Identify which cell holds the provided text, then report its [x, y] central coordinate. 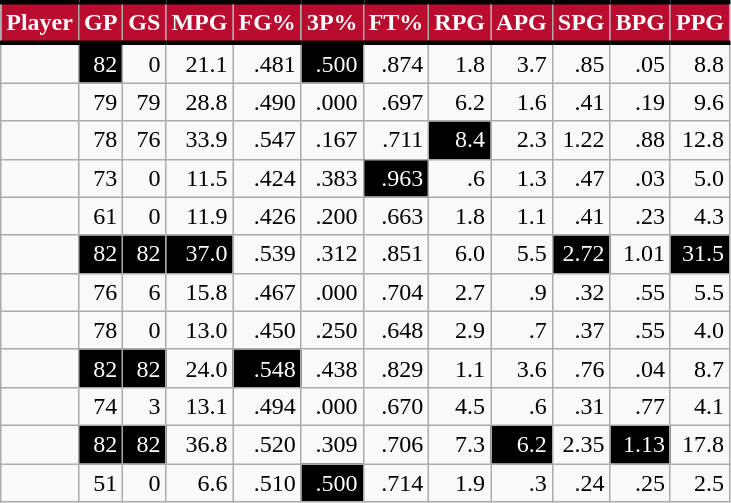
GS [144, 22]
.47 [581, 178]
.438 [332, 368]
9.6 [700, 102]
37.0 [200, 254]
.7 [522, 330]
31.5 [700, 254]
4.0 [700, 330]
.37 [581, 330]
8.4 [460, 140]
2.9 [460, 330]
.663 [396, 216]
.450 [267, 330]
11.5 [200, 178]
PPG [700, 22]
2.5 [700, 483]
3P% [332, 22]
.77 [640, 406]
.3 [522, 483]
8.8 [700, 63]
.548 [267, 368]
.481 [267, 63]
.467 [267, 292]
.547 [267, 140]
6 [144, 292]
3.6 [522, 368]
BPG [640, 22]
4.5 [460, 406]
.9 [522, 292]
.32 [581, 292]
1.13 [640, 444]
.85 [581, 63]
12.8 [700, 140]
6.6 [200, 483]
APG [522, 22]
.03 [640, 178]
24.0 [200, 368]
RPG [460, 22]
51 [100, 483]
1.9 [460, 483]
.851 [396, 254]
.829 [396, 368]
.309 [332, 444]
.05 [640, 63]
.711 [396, 140]
21.1 [200, 63]
.04 [640, 368]
.490 [267, 102]
.250 [332, 330]
.426 [267, 216]
SPG [581, 22]
74 [100, 406]
6.0 [460, 254]
.24 [581, 483]
.706 [396, 444]
1.6 [522, 102]
33.9 [200, 140]
3 [144, 406]
.648 [396, 330]
73 [100, 178]
.383 [332, 178]
MPG [200, 22]
3.7 [522, 63]
13.1 [200, 406]
7.3 [460, 444]
.25 [640, 483]
.88 [640, 140]
5.0 [700, 178]
.494 [267, 406]
4.1 [700, 406]
.167 [332, 140]
.23 [640, 216]
.76 [581, 368]
8.7 [700, 368]
.697 [396, 102]
.19 [640, 102]
.539 [267, 254]
.312 [332, 254]
.510 [267, 483]
61 [100, 216]
.714 [396, 483]
Player [40, 22]
2.3 [522, 140]
2.7 [460, 292]
.200 [332, 216]
1.3 [522, 178]
.520 [267, 444]
.424 [267, 178]
FG% [267, 22]
.670 [396, 406]
28.8 [200, 102]
15.8 [200, 292]
GP [100, 22]
FT% [396, 22]
11.9 [200, 216]
.963 [396, 178]
.31 [581, 406]
1.22 [581, 140]
1.01 [640, 254]
13.0 [200, 330]
2.72 [581, 254]
4.3 [700, 216]
.874 [396, 63]
36.8 [200, 444]
.704 [396, 292]
2.35 [581, 444]
17.8 [700, 444]
